Scan for the cell matching the given text and deliver its (x, y) coordinate at center. 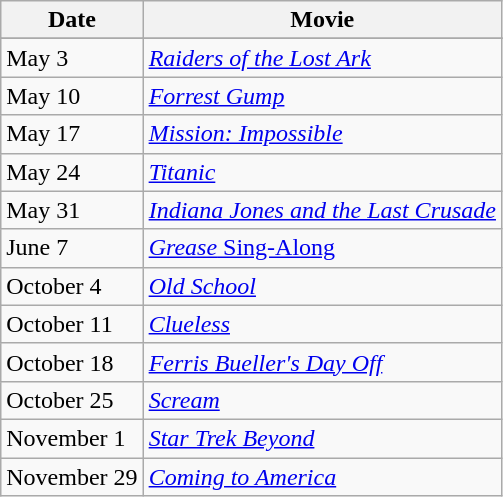
May 3 (72, 58)
Raiders of the Lost Ark (322, 58)
Titanic (322, 172)
Mission: Impossible (322, 134)
May 17 (72, 134)
May 24 (72, 172)
October 11 (72, 324)
Old School (322, 286)
Clueless (322, 324)
Grease Sing-Along (322, 248)
Forrest Gump (322, 96)
Date (72, 20)
May 31 (72, 210)
June 7 (72, 248)
May 10 (72, 96)
Coming to America (322, 477)
Indiana Jones and the Last Crusade (322, 210)
Star Trek Beyond (322, 438)
Movie (322, 20)
Scream (322, 400)
October 25 (72, 400)
Ferris Bueller's Day Off (322, 362)
November 29 (72, 477)
October 18 (72, 362)
November 1 (72, 438)
October 4 (72, 286)
